From the cell containing the given text, extract its center point as [X, Y] coordinate. 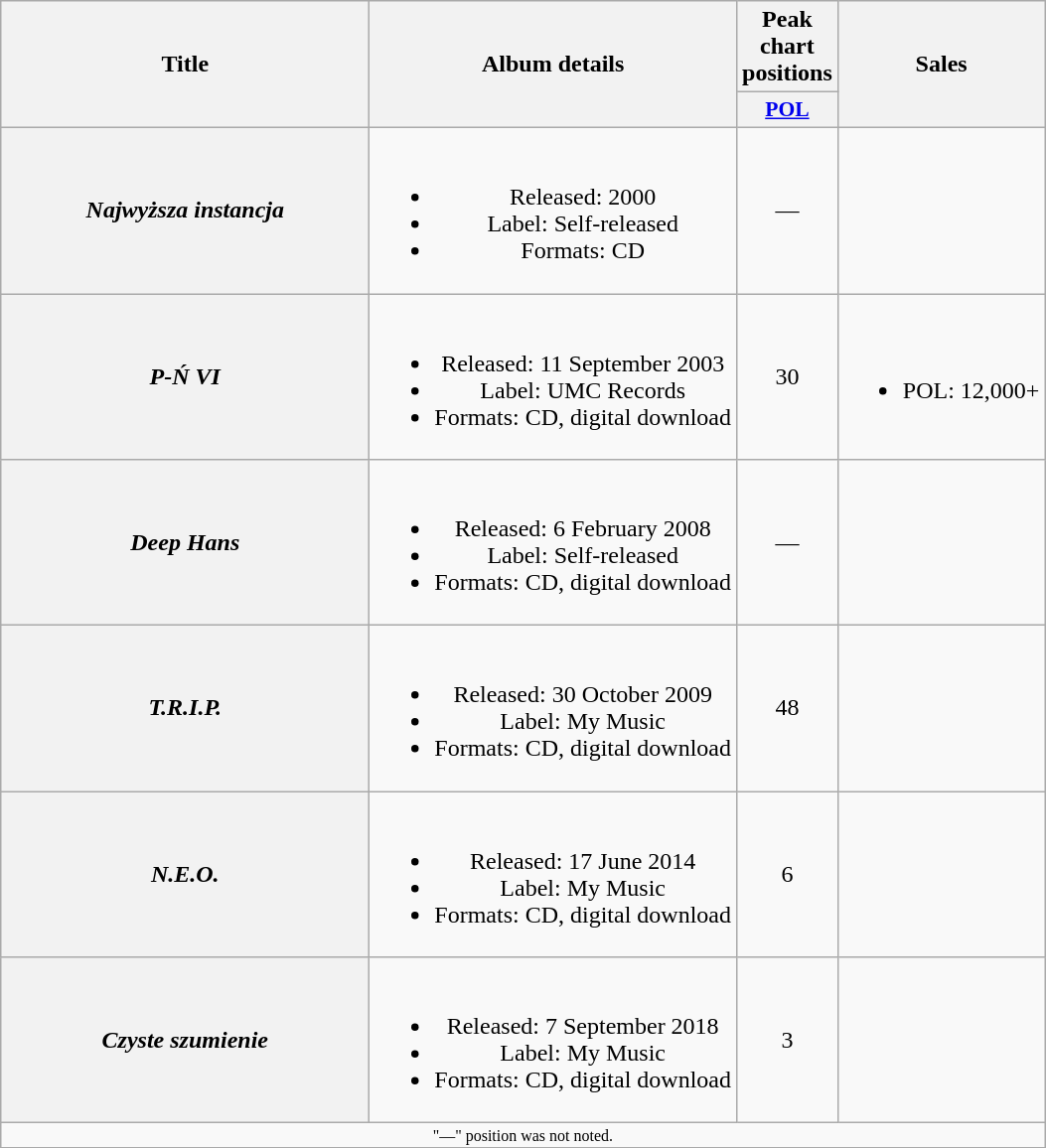
Deep Hans [185, 542]
Released: 11 September 2003Label: UMC RecordsFormats: CD, digital download [553, 377]
30 [788, 377]
Released: 2000Label: Self-releasedFormats: CD [553, 211]
Sales [942, 65]
P-Ń VI [185, 377]
T.R.I.P. [185, 709]
Released: 6 February 2008Label: Self-releasedFormats: CD, digital download [553, 542]
Title [185, 65]
Released: 7 September 2018Label: My MusicFormats: CD, digital download [553, 1041]
"—" position was not noted. [523, 1135]
Album details [553, 65]
Czyste szumienie [185, 1041]
Najwyższa instancja [185, 211]
48 [788, 709]
N.E.O. [185, 874]
Released: 17 June 2014Label: My MusicFormats: CD, digital download [553, 874]
POL [788, 110]
3 [788, 1041]
POL: 12,000+ [942, 377]
Released: 30 October 2009Label: My MusicFormats: CD, digital download [553, 709]
6 [788, 874]
Peak chart positions [788, 47]
